Return the (x, y) coordinate for the center point of the cell that contains the specified text.  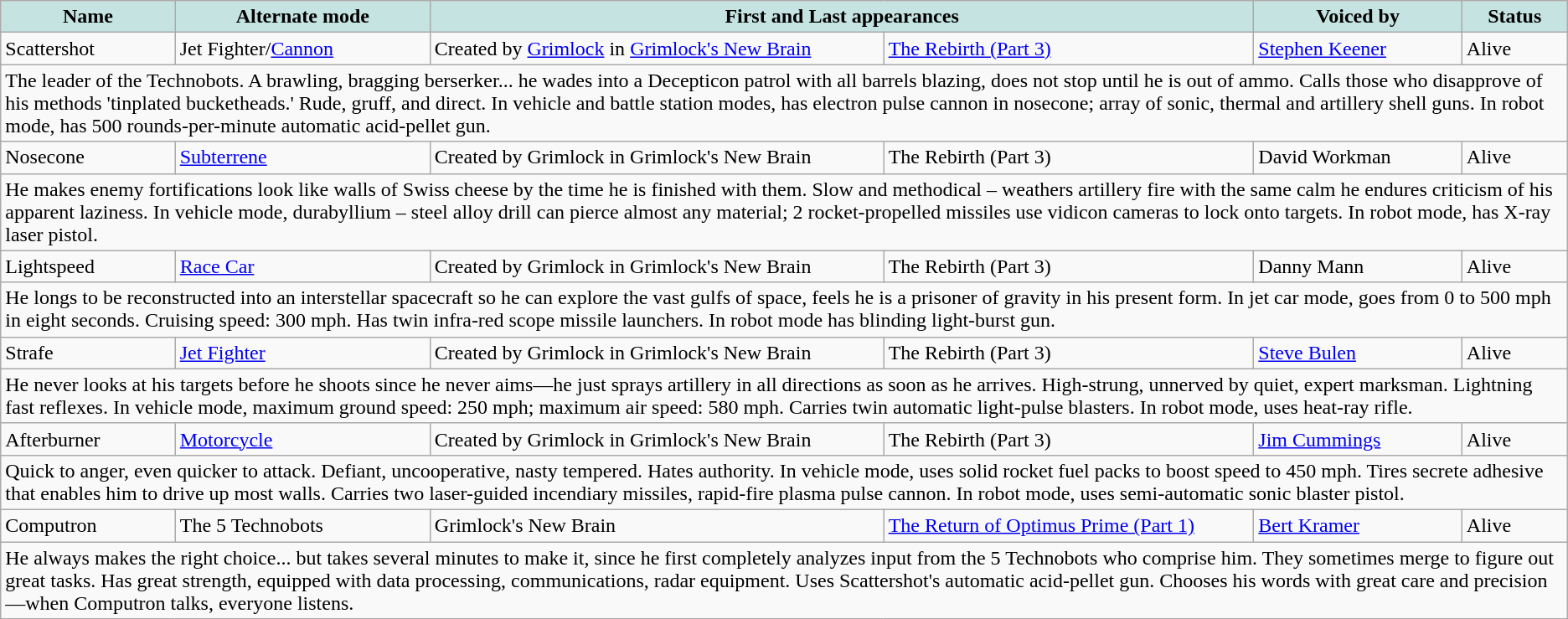
The Return of Optimus Prime (Part 1) (1069, 525)
Computron (88, 525)
Jet Fighter/Cannon (302, 49)
Status (1514, 17)
Scattershot (88, 49)
Voiced by (1358, 17)
The 5 Technobots (302, 525)
Jet Fighter (302, 353)
Afterburner (88, 439)
Name (88, 17)
David Workman (1358, 157)
Race Car (302, 266)
Grimlock's New Brain (657, 525)
Nosecone (88, 157)
Motorcycle (302, 439)
Danny Mann (1358, 266)
Steve Bulen (1358, 353)
Jim Cummings (1358, 439)
Stephen Keener (1358, 49)
Bert Kramer (1358, 525)
First and Last appearances (842, 17)
Strafe (88, 353)
Lightspeed (88, 266)
Subterrene (302, 157)
Alternate mode (302, 17)
